Return [X, Y] of the center of cell containing provided text 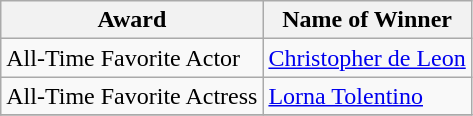
Lorna Tolentino [367, 96]
All-Time Favorite Actress [132, 96]
Name of Winner [367, 20]
Award [132, 20]
Christopher de Leon [367, 58]
All-Time Favorite Actor [132, 58]
